Extract the [x, y] coordinate from the center of the cell holding the provided text.  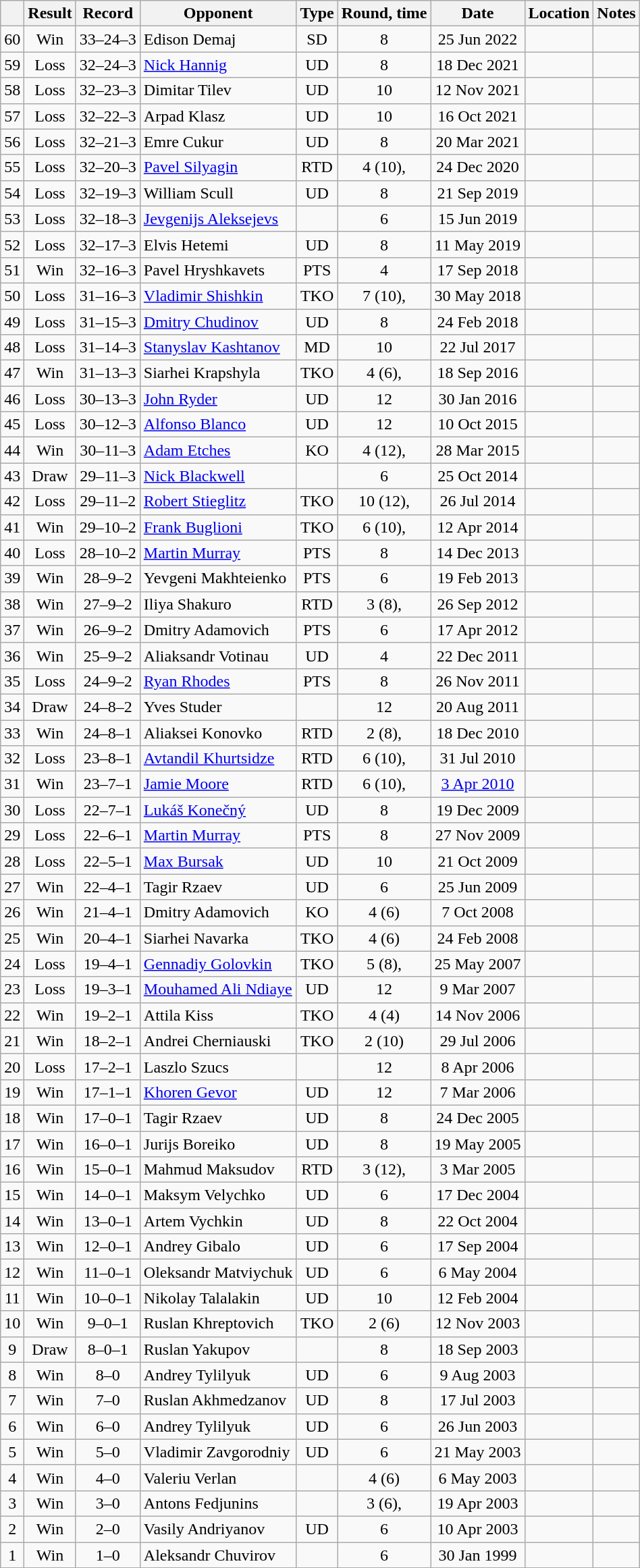
Record [108, 13]
26 Jun 2003 [478, 1426]
49 [12, 322]
19 Dec 2009 [478, 810]
10–0–1 [108, 1298]
19–2–1 [108, 1015]
2 [12, 1529]
Date [478, 13]
3 (12), [384, 1170]
12 Nov 2003 [478, 1324]
MD [317, 348]
21 May 2003 [478, 1452]
Elvis Hetemi [218, 244]
21 [12, 1041]
22–5–1 [108, 861]
15 Jun 2019 [478, 219]
58 [12, 90]
13–0–1 [108, 1221]
28–10–2 [108, 553]
Oleksandr Matviychuk [218, 1272]
Emre Cukur [218, 142]
35 [12, 681]
19 Feb 2013 [478, 578]
3 Apr 2010 [478, 784]
3 (6), [384, 1503]
57 [12, 116]
16–0–1 [108, 1144]
13 [12, 1247]
Maksym Velychko [218, 1195]
Alfonso Blanco [218, 425]
25 Oct 2014 [478, 476]
11 May 2019 [478, 244]
5 [12, 1452]
20 [12, 1066]
15–0–1 [108, 1170]
47 [12, 373]
29 Jul 2006 [478, 1041]
25 Jun 2022 [478, 39]
22 Jul 2017 [478, 348]
24–8–1 [108, 732]
31–16–3 [108, 296]
7 Mar 2006 [478, 1092]
22 Dec 2011 [478, 655]
27 [12, 887]
14 [12, 1221]
18 Sep 2003 [478, 1349]
Andrei Cherniauski [218, 1041]
40 [12, 553]
8 Apr 2006 [478, 1066]
29–11–2 [108, 502]
Antons Fedjunins [218, 1503]
Jamie Moore [218, 784]
53 [12, 219]
3–0 [108, 1503]
Notes [616, 13]
21 Oct 2009 [478, 861]
55 [12, 167]
31–15–3 [108, 322]
15 [12, 1195]
Nikolay Talalakin [218, 1298]
28 Mar 2015 [478, 450]
3 Mar 2005 [478, 1170]
12 Feb 2004 [478, 1298]
9–0–1 [108, 1324]
19–3–1 [108, 990]
Max Bursak [218, 861]
William Scull [218, 193]
45 [12, 425]
26–9–2 [108, 630]
John Ryder [218, 399]
Lukáš Konečný [218, 810]
9 [12, 1349]
12 Apr 2014 [478, 527]
30–11–3 [108, 450]
32–16–3 [108, 270]
18–2–1 [108, 1041]
Jevgenijs Aleksejevs [218, 219]
30 May 2018 [478, 296]
7–0 [108, 1401]
Adam Etches [218, 450]
5–0 [108, 1452]
1 [12, 1555]
60 [12, 39]
Laszlo Szucs [218, 1066]
8–0 [108, 1375]
50 [12, 296]
25–9–2 [108, 655]
31–14–3 [108, 348]
Nick Hannig [218, 65]
Vasily Andriyanov [218, 1529]
10 Apr 2003 [478, 1529]
17–1–1 [108, 1092]
6 May 2003 [478, 1478]
16 [12, 1170]
19 [12, 1092]
10 Oct 2015 [478, 425]
Result [50, 13]
Ryan Rhodes [218, 681]
Opponent [218, 13]
37 [12, 630]
21 Sep 2019 [478, 193]
2 (8), [384, 732]
Mahmud Maksudov [218, 1170]
11–0–1 [108, 1272]
54 [12, 193]
31 [12, 784]
14 Dec 2013 [478, 553]
Frank Buglioni [218, 527]
Khoren Gevor [218, 1092]
21–4–1 [108, 913]
Dmitry Chudinov [218, 322]
4 (6), [384, 373]
Vladimir Zavgorodniy [218, 1452]
4 (4) [384, 1015]
3 [12, 1503]
17 [12, 1144]
Iliya Shakuro [218, 604]
Round, time [384, 13]
14–0–1 [108, 1195]
8–0–1 [108, 1349]
17 Sep 2004 [478, 1247]
Gennadiy Golovkin [218, 964]
24–8–2 [108, 707]
28 [12, 861]
24 Feb 2008 [478, 938]
14 Nov 2006 [478, 1015]
33 [12, 732]
17 Apr 2012 [478, 630]
26 Sep 2012 [478, 604]
24 Feb 2018 [478, 322]
4 (10), [384, 167]
Vladimir Shishkin [218, 296]
25 May 2007 [478, 964]
Mouhamed Ali Ndiaye [218, 990]
20 Mar 2021 [478, 142]
52 [12, 244]
32–22–3 [108, 116]
2 (10) [384, 1041]
Siarhei Navarka [218, 938]
32–19–3 [108, 193]
Type [317, 13]
32–23–3 [108, 90]
Dimitar Tilev [218, 90]
Jurijs Boreiko [218, 1144]
24 Dec 2020 [478, 167]
6–0 [108, 1426]
Ruslan Khreptovich [218, 1324]
22–4–1 [108, 887]
4–0 [108, 1478]
22–6–1 [108, 836]
44 [12, 450]
38 [12, 604]
2 (6) [384, 1324]
Ruslan Yakupov [218, 1349]
41 [12, 527]
32–20–3 [108, 167]
34 [12, 707]
27–9–2 [108, 604]
29 [12, 836]
24–9–2 [108, 681]
51 [12, 270]
22 Oct 2004 [478, 1221]
Yves Studer [218, 707]
25 Jun 2009 [478, 887]
39 [12, 578]
Ruslan Akhmedzanov [218, 1401]
32 [12, 759]
32–17–3 [108, 244]
24 [12, 964]
42 [12, 502]
12 Nov 2021 [478, 90]
2–0 [108, 1529]
5 (8), [384, 964]
1–0 [108, 1555]
Pavel Hryshkavets [218, 270]
24 Dec 2005 [478, 1118]
18 [12, 1118]
12–0–1 [108, 1247]
6 May 2004 [478, 1272]
27 Nov 2009 [478, 836]
7 Oct 2008 [478, 913]
Attila Kiss [218, 1015]
11 [12, 1298]
16 Oct 2021 [478, 116]
25 [12, 938]
17 Jul 2003 [478, 1401]
28–9–2 [108, 578]
43 [12, 476]
32–21–3 [108, 142]
9 Aug 2003 [478, 1375]
59 [12, 65]
Aliaksei Konovko [218, 732]
30–12–3 [108, 425]
Nick Blackwell [218, 476]
Andrey Gibalo [218, 1247]
46 [12, 399]
Location [559, 13]
Valeriu Verlan [218, 1478]
9 Mar 2007 [478, 990]
23 [12, 990]
Aliaksandr Votinau [218, 655]
4 (12), [384, 450]
30 Jan 1999 [478, 1555]
Avtandil Khurtsidze [218, 759]
18 Dec 2010 [478, 732]
Artem Vychkin [218, 1221]
Siarhei Krapshyla [218, 373]
48 [12, 348]
Robert Stieglitz [218, 502]
SD [317, 39]
32–18–3 [108, 219]
23–7–1 [108, 784]
Edison Demaj [218, 39]
29–10–2 [108, 527]
7 [12, 1401]
17–2–1 [108, 1066]
Yevgeni Makhteienko [218, 578]
17–0–1 [108, 1118]
56 [12, 142]
Aleksandr Chuvirov [218, 1555]
3 (8), [384, 604]
7 (10), [384, 296]
10 (12), [384, 502]
23–8–1 [108, 759]
36 [12, 655]
20 Aug 2011 [478, 707]
18 Sep 2016 [478, 373]
26 Nov 2011 [478, 681]
30 Jan 2016 [478, 399]
31–13–3 [108, 373]
Arpad Klasz [218, 116]
26 Jul 2014 [478, 502]
19–4–1 [108, 964]
22–7–1 [108, 810]
17 Sep 2018 [478, 270]
26 [12, 913]
30 [12, 810]
30–13–3 [108, 399]
Pavel Silyagin [218, 167]
19 May 2005 [478, 1144]
29–11–3 [108, 476]
33–24–3 [108, 39]
18 Dec 2021 [478, 65]
32–24–3 [108, 65]
17 Dec 2004 [478, 1195]
19 Apr 2003 [478, 1503]
Stanyslav Kashtanov [218, 348]
22 [12, 1015]
31 Jul 2010 [478, 759]
20–4–1 [108, 938]
